Determine the [X, Y] coordinate at the center of the cell enclosing the given text.  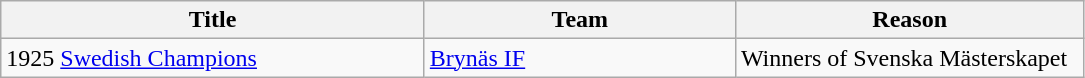
1925 Swedish Champions [213, 58]
Team [580, 20]
Title [213, 20]
Winners of Svenska Mästerskapet [910, 58]
Reason [910, 20]
Brynäs IF [580, 58]
